Locate the cell with the specified text and output its [X, Y] center coordinate. 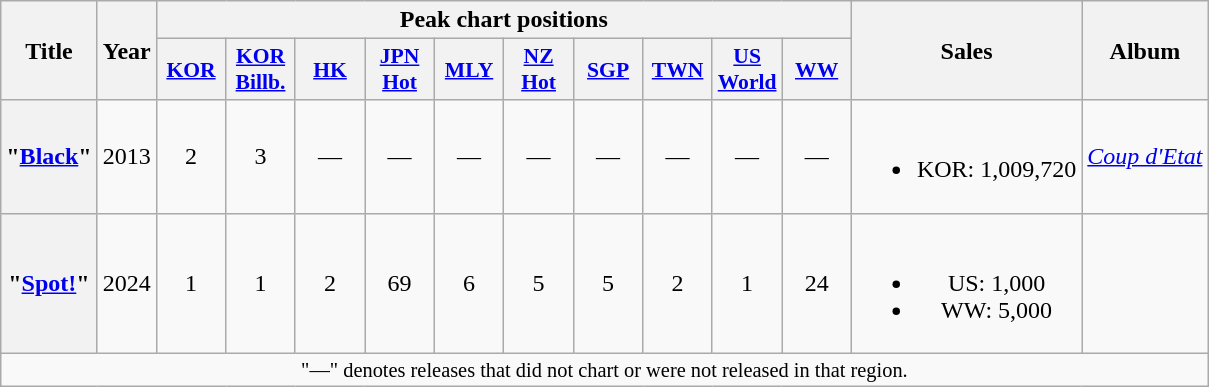
69 [400, 283]
KOR [191, 70]
2024 [126, 283]
NZHot [539, 70]
TWN [678, 70]
2013 [126, 156]
US: 1,000WW: 5,000 [966, 283]
JPNHot [400, 70]
SGP [608, 70]
"Spot!" [49, 283]
Peak chart positions [504, 20]
Title [49, 50]
WW [817, 70]
"—" denotes releases that did not chart or were not released in that region. [604, 370]
6 [469, 283]
Year [126, 50]
MLY [469, 70]
KOR: 1,009,720 [966, 156]
3 [261, 156]
HK [330, 70]
"Black" [49, 156]
Coup d'Etat [1145, 156]
24 [817, 283]
Sales [966, 50]
USWorld [747, 70]
KORBillb. [261, 70]
Album [1145, 50]
